Extract the [X, Y] coordinate from the center of the cell holding the provided text.  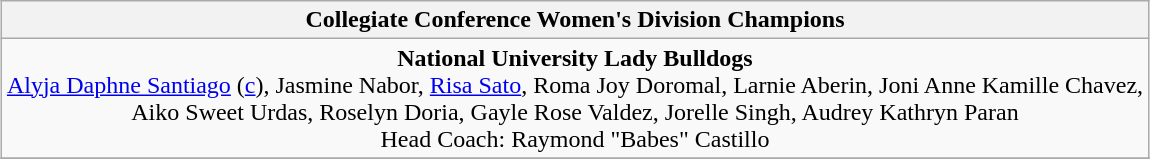
Collegiate Conference Women's Division Champions [574, 20]
